Search for the cell housing the specified text and yield its (X, Y) center coordinate. 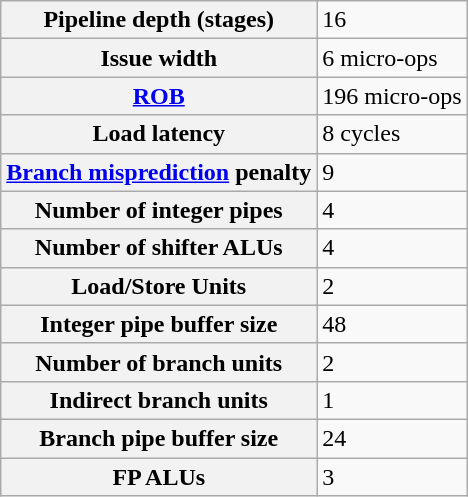
6 micro-ops (392, 58)
Load/Store Units (159, 286)
FP ALUs (159, 477)
Branch misprediction penalty (159, 172)
Load latency (159, 134)
24 (392, 438)
196 micro-ops (392, 96)
1 (392, 400)
Number of shifter ALUs (159, 248)
ROB (159, 96)
9 (392, 172)
48 (392, 324)
3 (392, 477)
Number of integer pipes (159, 210)
Integer pipe buffer size (159, 324)
Indirect branch units (159, 400)
Branch pipe buffer size (159, 438)
8 cycles (392, 134)
16 (392, 20)
Number of branch units (159, 362)
Pipeline depth (stages) (159, 20)
Issue width (159, 58)
